For the text-containing cell, return its midpoint in (x, y) coordinate format. 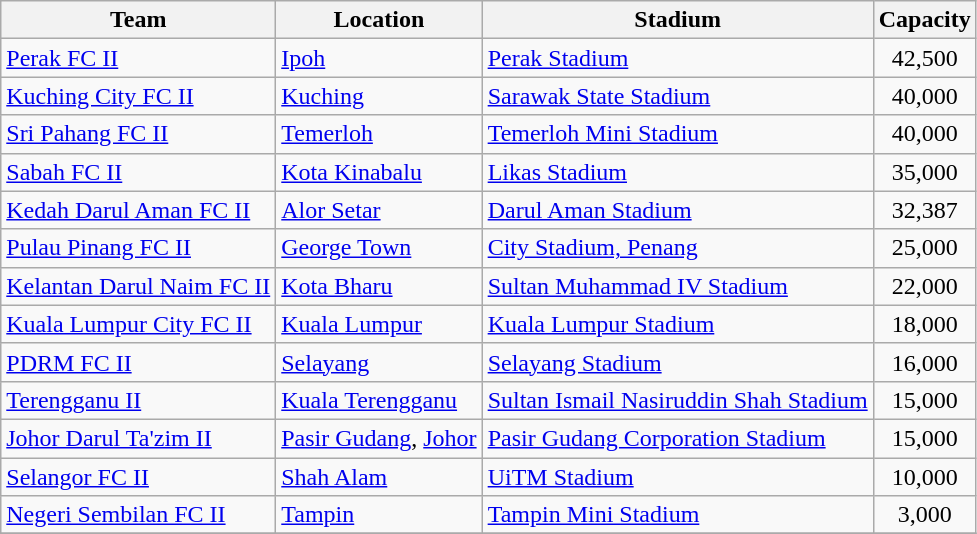
Alor Setar (379, 210)
Kuala Lumpur (379, 324)
Perak Stadium (678, 58)
Selangor FC II (138, 477)
25,000 (924, 248)
16,000 (924, 362)
Pasir Gudang, Johor (379, 438)
Kuala Lumpur Stadium (678, 324)
22,000 (924, 286)
Sarawak State Stadium (678, 96)
35,000 (924, 172)
32,387 (924, 210)
Kelantan Darul Naim FC II (138, 286)
Sultan Ismail Nasiruddin Shah Stadium (678, 400)
Tampin (379, 515)
Ipoh (379, 58)
Capacity (924, 20)
42,500 (924, 58)
Temerloh Mini Stadium (678, 134)
Kota Kinabalu (379, 172)
Temerloh (379, 134)
10,000 (924, 477)
Selayang Stadium (678, 362)
Pasir Gudang Corporation Stadium (678, 438)
Kedah Darul Aman FC II (138, 210)
Shah Alam (379, 477)
Darul Aman Stadium (678, 210)
Terengganu II (138, 400)
18,000 (924, 324)
Team (138, 20)
Kuala Lumpur City FC II (138, 324)
Selayang (379, 362)
Kuching City FC II (138, 96)
UiTM Stadium (678, 477)
3,000 (924, 515)
Sultan Muhammad IV Stadium (678, 286)
Location (379, 20)
Perak FC II (138, 58)
George Town (379, 248)
Pulau Pinang FC II (138, 248)
Stadium (678, 20)
Kuala Terengganu (379, 400)
Kota Bharu (379, 286)
PDRM FC II (138, 362)
Sri Pahang FC II (138, 134)
Tampin Mini Stadium (678, 515)
Likas Stadium (678, 172)
Kuching (379, 96)
Negeri Sembilan FC II (138, 515)
Johor Darul Ta'zim II (138, 438)
City Stadium, Penang (678, 248)
Sabah FC II (138, 172)
